Provide the [X, Y] coordinate of the cell's center where the given text is located.  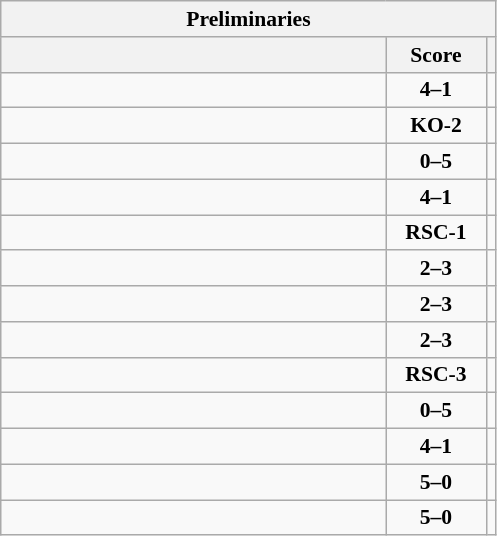
RSC-3 [436, 375]
Preliminaries [248, 19]
KO-2 [436, 126]
RSC-1 [436, 233]
Score [436, 55]
